Output the [X, Y] coordinate of the center of the cell containing the given text.  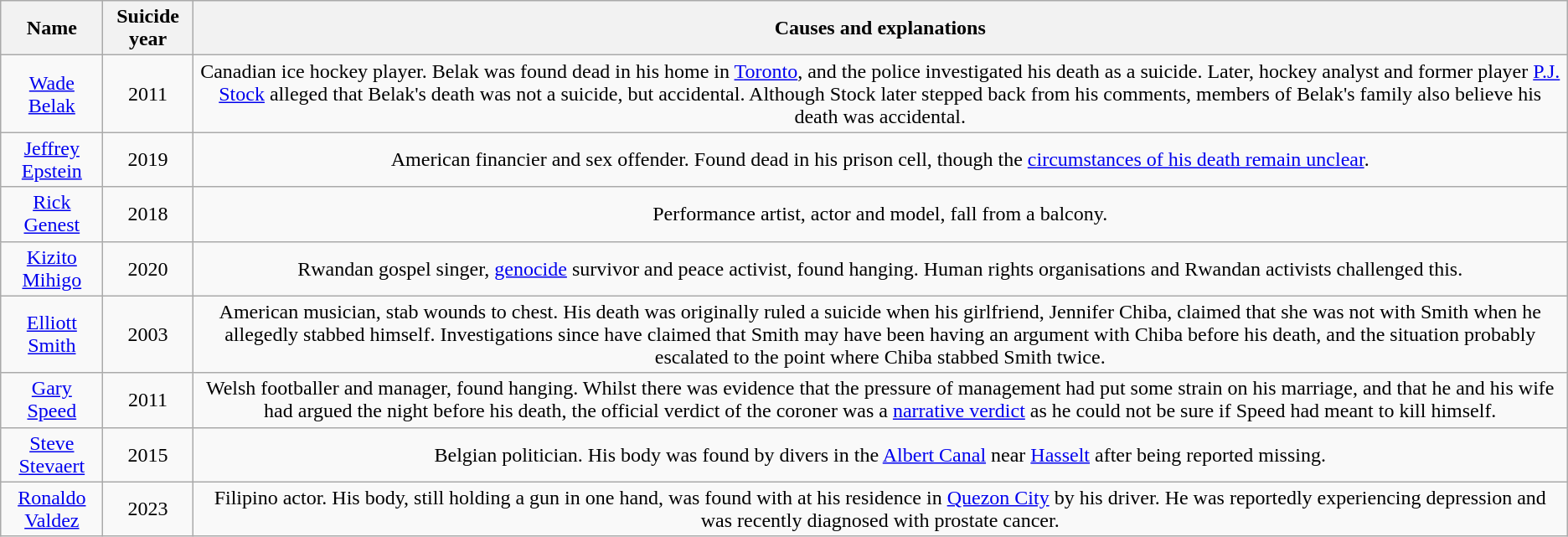
Ronaldo Valdez [52, 509]
2018 [147, 214]
Kizito Mihigo [52, 268]
2015 [147, 454]
2019 [147, 159]
Elliott Smith [52, 334]
Suicide year [147, 28]
Steve Stevaert [52, 454]
American financier and sex offender. Found dead in his prison cell, though the circumstances of his death remain unclear. [879, 159]
Rwandan gospel singer, genocide survivor and peace activist, found hanging. Human rights organisations and Rwandan activists challenged this. [879, 268]
Gary Speed [52, 400]
2020 [147, 268]
Belgian politician. His body was found by divers in the Albert Canal near Hasselt after being reported missing. [879, 454]
Rick Genest [52, 214]
2003 [147, 334]
Wade Belak [52, 94]
Performance artist, actor and model, fall from a balcony. [879, 214]
Jeffrey Epstein [52, 159]
Name [52, 28]
Causes and explanations [879, 28]
2023 [147, 509]
